Scan for the cell matching the given text and deliver its (X, Y) coordinate at center. 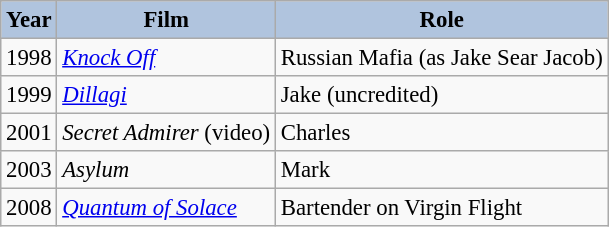
Year (29, 20)
Jake (uncredited) (442, 95)
2003 (29, 170)
Film (166, 20)
Role (442, 20)
Charles (442, 133)
Asylum (166, 170)
Dillagi (166, 95)
2008 (29, 208)
1998 (29, 58)
2001 (29, 133)
Secret Admirer (video) (166, 133)
Quantum of Solace (166, 208)
1999 (29, 95)
Russian Mafia (as Jake Sear Jacob) (442, 58)
Knock Off (166, 58)
Mark (442, 170)
Bartender on Virgin Flight (442, 208)
